Return the (X, Y) coordinate for the center point of the cell that contains the specified text.  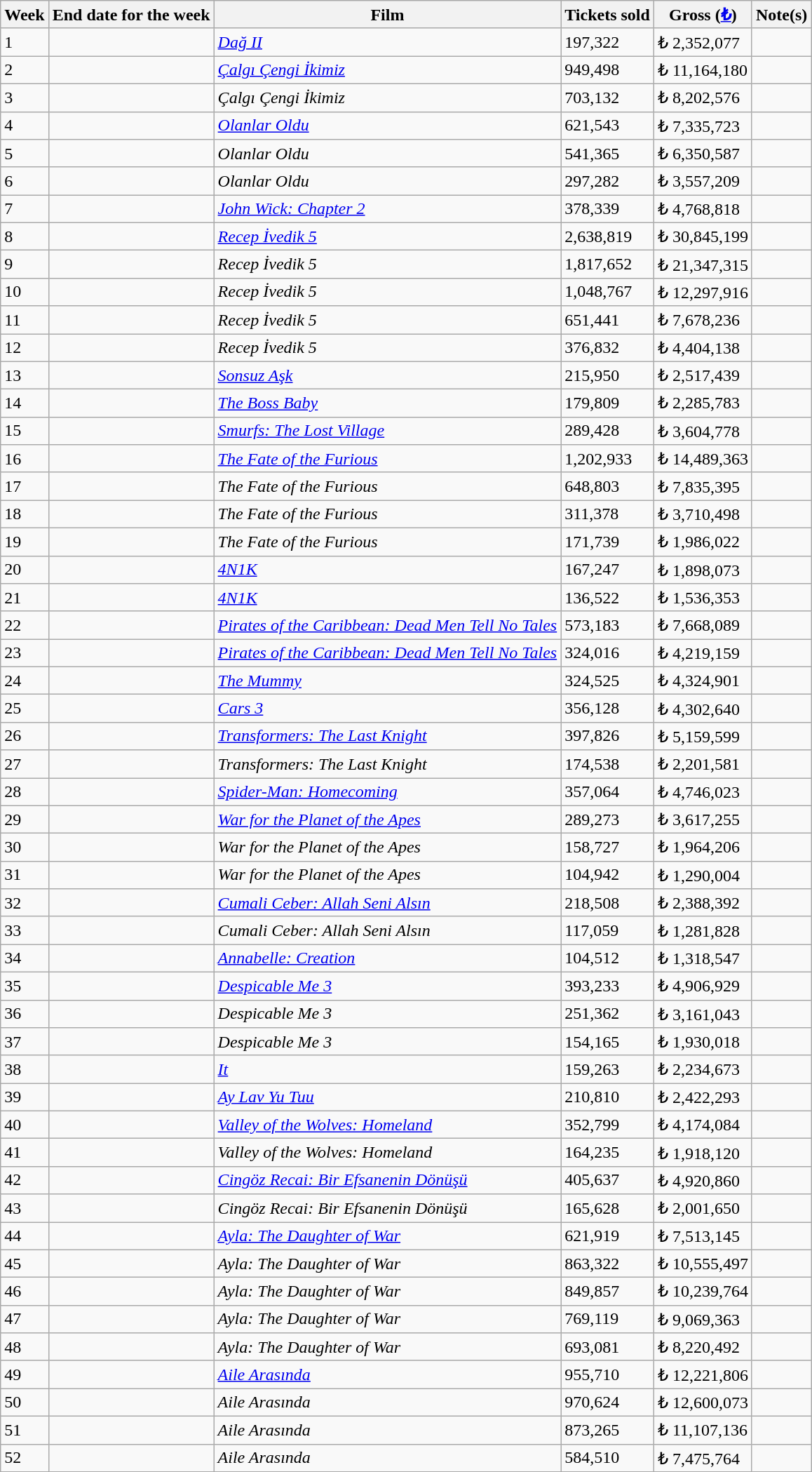
₺ 1,281,828 (703, 930)
Spider-Man: Homecoming (387, 791)
1,817,652 (607, 265)
397,826 (607, 736)
₺ 7,678,236 (703, 320)
₺ 2,001,650 (703, 1208)
167,247 (607, 570)
John Wick: Chapter 2 (387, 209)
324,525 (607, 681)
311,378 (607, 514)
₺ 4,302,640 (703, 709)
164,235 (607, 1153)
₺ 12,600,073 (703, 1403)
Tickets sold (607, 15)
378,339 (607, 209)
₺ 4,920,860 (703, 1180)
₺ 1,290,004 (703, 875)
₺ 9,069,363 (703, 1319)
It (387, 1069)
40 (25, 1125)
32 (25, 903)
7 (25, 209)
₺ 12,297,916 (703, 292)
₺ 2,422,293 (703, 1097)
Note(s) (781, 15)
₺ 4,746,023 (703, 791)
23 (25, 653)
₺ 10,555,497 (703, 1264)
27 (25, 764)
8 (25, 236)
₺ 6,350,587 (703, 154)
651,441 (607, 320)
703,132 (607, 98)
₺ 2,388,392 (703, 903)
6 (25, 181)
104,942 (607, 875)
849,857 (607, 1292)
30 (25, 848)
10 (25, 292)
297,282 (607, 181)
33 (25, 930)
Ay Lav Yu Tuu (387, 1097)
584,510 (607, 1458)
324,016 (607, 653)
117,059 (607, 930)
₺ 4,404,138 (703, 348)
4 (25, 126)
₺ 5,159,599 (703, 736)
873,265 (607, 1430)
₺ 10,239,764 (703, 1292)
47 (25, 1319)
46 (25, 1292)
₺ 30,845,199 (703, 236)
19 (25, 542)
39 (25, 1097)
15 (25, 431)
289,428 (607, 431)
3 (25, 98)
621,919 (607, 1236)
218,508 (607, 903)
949,498 (607, 70)
49 (25, 1374)
₺ 1,986,022 (703, 542)
693,081 (607, 1347)
2,638,819 (607, 236)
Week (25, 15)
45 (25, 1264)
37 (25, 1042)
376,832 (607, 348)
₺ 7,475,764 (703, 1458)
₺ 3,604,778 (703, 431)
13 (25, 375)
251,362 (607, 1014)
970,624 (607, 1403)
22 (25, 625)
29 (25, 819)
₺ 3,161,043 (703, 1014)
154,165 (607, 1042)
955,710 (607, 1374)
Film (387, 15)
31 (25, 875)
215,950 (607, 375)
289,273 (607, 819)
₺ 1,318,547 (703, 958)
₺ 7,513,145 (703, 1236)
159,263 (607, 1069)
210,810 (607, 1097)
356,128 (607, 709)
₺ 4,906,929 (703, 986)
51 (25, 1430)
12 (25, 348)
9 (25, 265)
38 (25, 1069)
25 (25, 709)
₺ 1,918,120 (703, 1153)
541,365 (607, 154)
43 (25, 1208)
Sonsuz Aşk (387, 375)
104,512 (607, 958)
₺ 3,617,255 (703, 819)
Annabelle: Creation (387, 958)
16 (25, 459)
41 (25, 1153)
42 (25, 1180)
17 (25, 486)
11 (25, 320)
35 (25, 986)
171,739 (607, 542)
1 (25, 42)
165,628 (607, 1208)
28 (25, 791)
769,119 (607, 1319)
357,064 (607, 791)
₺ 2,352,077 (703, 42)
₺ 4,219,159 (703, 653)
₺ 3,557,209 (703, 181)
52 (25, 1458)
393,233 (607, 986)
5 (25, 154)
179,809 (607, 403)
₺ 8,202,576 (703, 98)
Cars 3 (387, 709)
₺ 14,489,363 (703, 459)
573,183 (607, 625)
18 (25, 514)
End date for the week (131, 15)
621,543 (607, 126)
174,538 (607, 764)
The Boss Baby (387, 403)
₺ 3,710,498 (703, 514)
₺ 7,668,089 (703, 625)
₺ 7,335,723 (703, 126)
24 (25, 681)
₺ 1,964,206 (703, 848)
26 (25, 736)
21 (25, 598)
₺ 2,234,673 (703, 1069)
₺ 1,930,018 (703, 1042)
863,322 (607, 1264)
352,799 (607, 1125)
₺ 11,164,180 (703, 70)
₺ 2,517,439 (703, 375)
Dağ II (387, 42)
₺ 7,835,395 (703, 486)
1,048,767 (607, 292)
₺ 12,221,806 (703, 1374)
₺ 4,174,084 (703, 1125)
2 (25, 70)
20 (25, 570)
₺ 21,347,315 (703, 265)
1,202,933 (607, 459)
197,322 (607, 42)
₺ 2,285,783 (703, 403)
14 (25, 403)
Smurfs: The Lost Village (387, 431)
136,522 (607, 598)
₺ 1,898,073 (703, 570)
₺ 2,201,581 (703, 764)
34 (25, 958)
₺ 11,107,136 (703, 1430)
Gross (₺) (703, 15)
₺ 4,324,901 (703, 681)
36 (25, 1014)
₺ 8,220,492 (703, 1347)
50 (25, 1403)
158,727 (607, 848)
The Mummy (387, 681)
₺ 4,768,818 (703, 209)
₺ 1,536,353 (703, 598)
48 (25, 1347)
648,803 (607, 486)
405,637 (607, 1180)
44 (25, 1236)
